For the text-containing cell, return its midpoint in (X, Y) coordinate format. 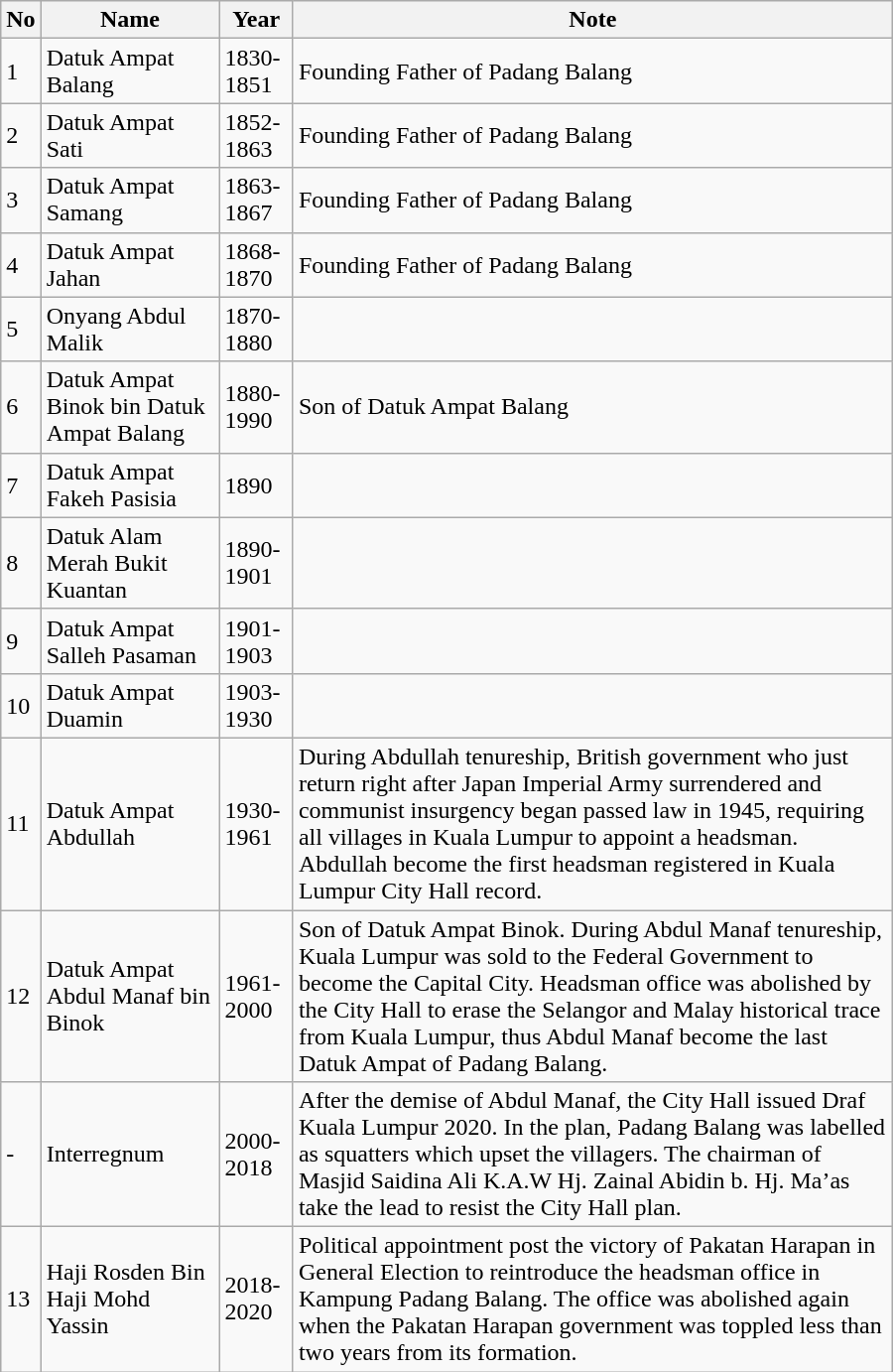
1901-1903 (256, 641)
1890-1901 (256, 563)
1961-2000 (256, 995)
1930-1961 (256, 824)
Onyang Abdul Malik (130, 330)
No (21, 20)
Datuk Ampat Duamin (130, 705)
10 (21, 705)
1852-1863 (256, 135)
1868-1870 (256, 264)
7 (21, 484)
Datuk Ampat Jahan (130, 264)
11 (21, 824)
Datuk Alam Merah Bukit Kuantan (130, 563)
12 (21, 995)
Son of Datuk Ampat Balang (592, 407)
Datuk Ampat Binok bin Datuk Ampat Balang (130, 407)
Datuk Ampat Fakeh Pasisia (130, 484)
- (21, 1155)
2 (21, 135)
Interregnum (130, 1155)
2018-2020 (256, 1300)
6 (21, 407)
4 (21, 264)
1870-1880 (256, 330)
3 (21, 201)
Datuk Ampat Abdul Manaf bin Binok (130, 995)
1863-1867 (256, 201)
Name (130, 20)
8 (21, 563)
2000-2018 (256, 1155)
Note (592, 20)
13 (21, 1300)
1 (21, 71)
Year (256, 20)
Datuk Ampat Salleh Pasaman (130, 641)
1903-1930 (256, 705)
Haji Rosden Bin Haji Mohd Yassin (130, 1300)
9 (21, 641)
1830-1851 (256, 71)
Datuk Ampat Sati (130, 135)
Datuk Ampat Balang (130, 71)
5 (21, 330)
Datuk Ampat Abdullah (130, 824)
1890 (256, 484)
1880-1990 (256, 407)
Datuk Ampat Samang (130, 201)
